Capture the cell that displays the provided text and extract its (x, y) central coordinate. 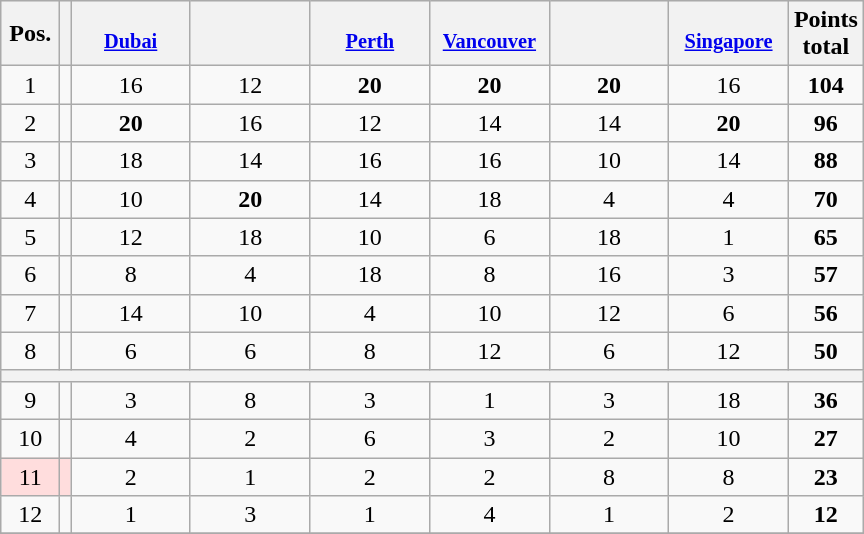
Singapore (729, 34)
Perth (370, 34)
96 (826, 123)
Pos. (30, 34)
104 (826, 85)
9 (30, 400)
Pointstotal (826, 34)
5 (30, 237)
7 (30, 313)
23 (826, 477)
56 (826, 313)
70 (826, 199)
88 (826, 161)
50 (826, 351)
36 (826, 400)
Vancouver (490, 34)
27 (826, 438)
65 (826, 237)
11 (30, 477)
Dubai (131, 34)
57 (826, 275)
